Pinpoint the cell where the given text exists, returning its [X, Y] midpoint coordinate. 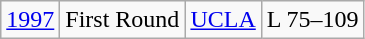
L 75–109 [312, 20]
1997 [30, 20]
First Round [122, 20]
UCLA [223, 20]
